Pinpoint the cell where the given text exists, returning its [x, y] midpoint coordinate. 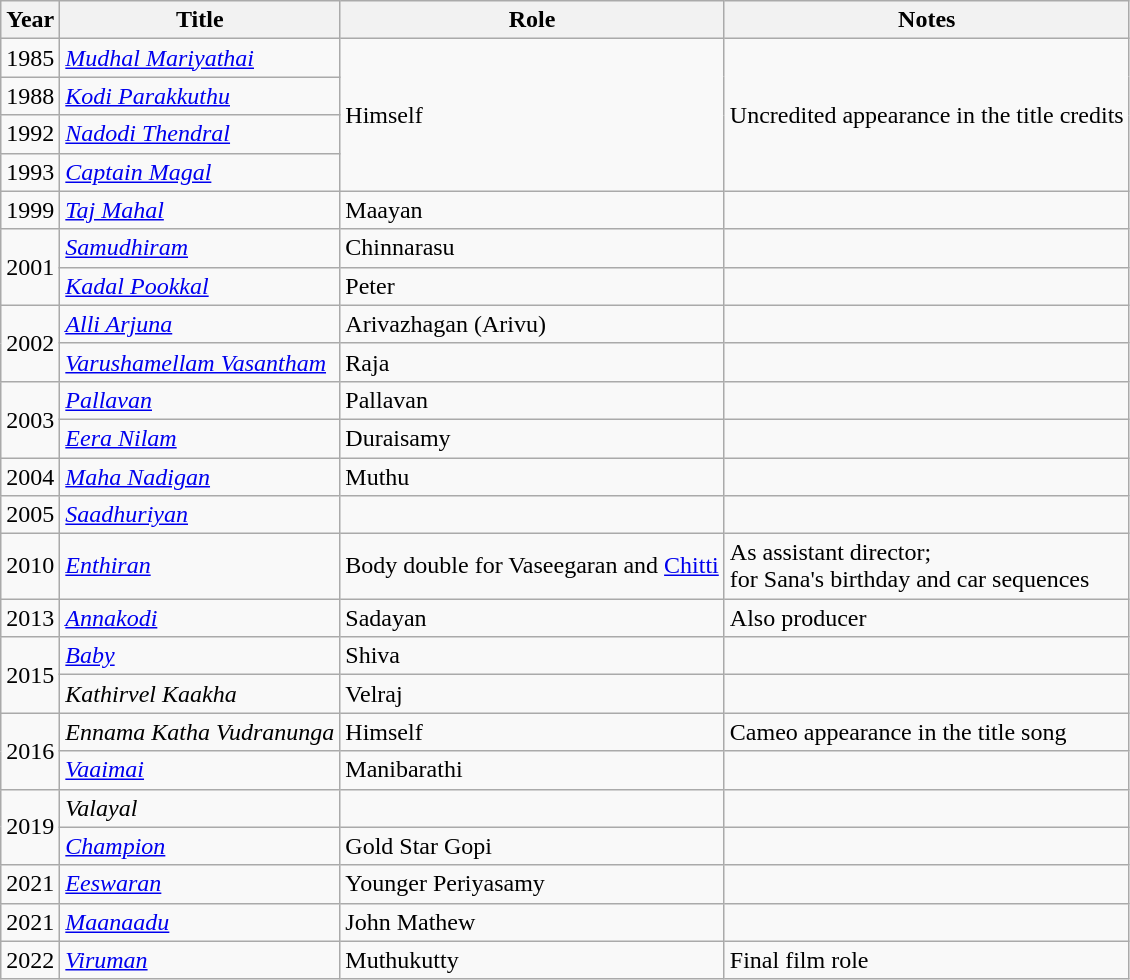
Shiva [532, 656]
Maayan [532, 210]
1999 [30, 210]
Varushamellam Vasantham [200, 362]
Muthukutty [532, 960]
Maha Nadigan [200, 477]
Vaaimai [200, 770]
Maanaadu [200, 922]
Chinnarasu [532, 248]
1988 [30, 96]
Kodi Parakkuthu [200, 96]
Arivazhagan (Arivu) [532, 324]
Saadhuriyan [200, 515]
Peter [532, 286]
Role [532, 20]
2002 [30, 343]
Nadodi Thendral [200, 134]
Muthu [532, 477]
Body double for Vaseegaran and Chitti [532, 566]
2016 [30, 751]
1992 [30, 134]
Year [30, 20]
Final film role [926, 960]
2001 [30, 267]
Annakodi [200, 618]
Eeswaran [200, 884]
Also producer [926, 618]
Samudhiram [200, 248]
Younger Periyasamy [532, 884]
2019 [30, 827]
Champion [200, 846]
2015 [30, 675]
Mudhal Mariyathai [200, 58]
Captain Magal [200, 172]
Kadal Pookkal [200, 286]
Title [200, 20]
Duraisamy [532, 438]
2005 [30, 515]
2010 [30, 566]
Taj Mahal [200, 210]
Viruman [200, 960]
Uncredited appearance in the title credits [926, 115]
Raja [532, 362]
Enthiran [200, 566]
2003 [30, 419]
Alli Arjuna [200, 324]
Ennama Katha Vudranunga [200, 732]
John Mathew [532, 922]
Cameo appearance in the title song [926, 732]
Gold Star Gopi [532, 846]
Kathirvel Kaakha [200, 694]
2004 [30, 477]
Baby [200, 656]
1993 [30, 172]
Sadayan [532, 618]
2013 [30, 618]
Manibarathi [532, 770]
Valayal [200, 808]
Velraj [532, 694]
Notes [926, 20]
As assistant director;for Sana's birthday and car sequences [926, 566]
1985 [30, 58]
Eera Nilam [200, 438]
2022 [30, 960]
